From the cell containing the given text, extract its center point as (x, y) coordinate. 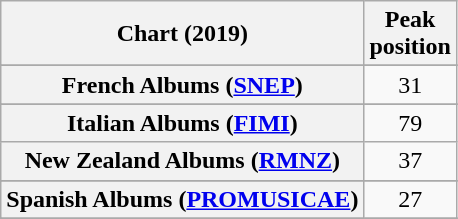
Italian Albums (FIMI) (182, 123)
Peakposition (410, 34)
French Albums (SNEP) (182, 85)
79 (410, 123)
37 (410, 161)
Spanish Albums (PROMUSICAE) (182, 199)
New Zealand Albums (RMNZ) (182, 161)
31 (410, 85)
Chart (2019) (182, 34)
27 (410, 199)
